For the text-containing cell, return its midpoint in (X, Y) coordinate format. 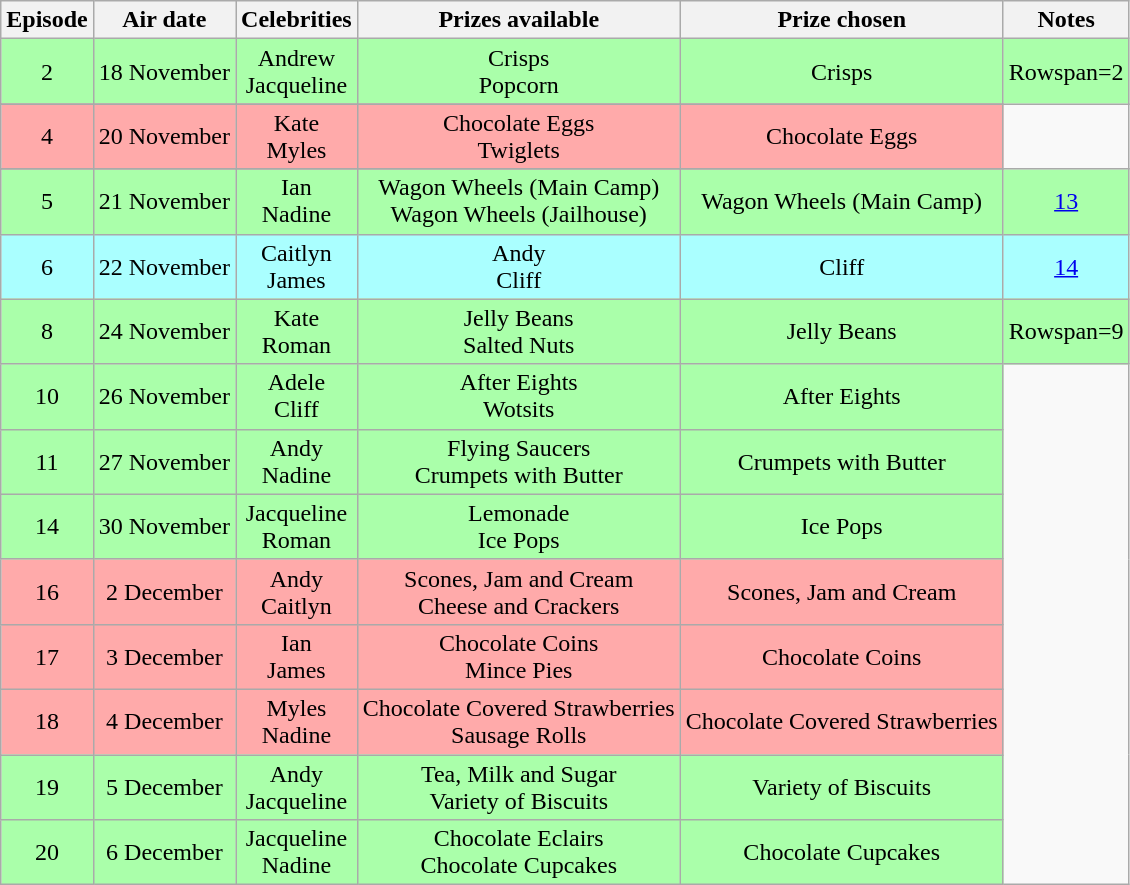
IanJames (297, 656)
26 November (164, 396)
Jelly BeansSalted Nuts (518, 332)
IanNadine (297, 202)
2 (47, 72)
3 December (164, 656)
Notes (1066, 20)
4 (47, 136)
10 (47, 396)
4 December (164, 722)
KateMyles (297, 136)
Cliff (842, 266)
13 (1066, 202)
Flying SaucersCrumpets with Butter (518, 462)
Ice Pops (842, 526)
After Eights (842, 396)
CrispsPopcorn (518, 72)
Crisps (842, 72)
Episode (47, 20)
Chocolate Cupcakes (842, 852)
20 November (164, 136)
27 November (164, 462)
20 (47, 852)
5 December (164, 786)
Wagon Wheels (Main Camp)Wagon Wheels (Jailhouse) (518, 202)
19 (47, 786)
21 November (164, 202)
AndyCaitlyn (297, 592)
Scones, Jam and Cream (842, 592)
KateRoman (297, 332)
Celebrities (297, 20)
30 November (164, 526)
Chocolate Coins (842, 656)
CaitlynJames (297, 266)
Wagon Wheels (Main Camp) (842, 202)
Chocolate Eggs (842, 136)
2 December (164, 592)
24 November (164, 332)
AdeleCliff (297, 396)
Tea, Milk and SugarVariety of Biscuits (518, 786)
6 December (164, 852)
Chocolate CoinsMince Pies (518, 656)
Prizes available (518, 20)
5 (47, 202)
8 (47, 332)
JacquelineRoman (297, 526)
JacquelineNadine (297, 852)
6 (47, 266)
LemonadeIce Pops (518, 526)
AndyCliff (518, 266)
Chocolate Covered Strawberries (842, 722)
Chocolate EclairsChocolate Cupcakes (518, 852)
Prize chosen (842, 20)
Jelly Beans (842, 332)
17 (47, 656)
Rowspan=2 (1066, 72)
MylesNadine (297, 722)
Variety of Biscuits (842, 786)
Crumpets with Butter (842, 462)
Chocolate EggsTwiglets (518, 136)
Chocolate Covered StrawberriesSausage Rolls (518, 722)
22 November (164, 266)
Scones, Jam and CreamCheese and Crackers (518, 592)
11 (47, 462)
Andy Nadine (297, 462)
18 (47, 722)
AndrewJacqueline (297, 72)
Air date (164, 20)
16 (47, 592)
18 November (164, 72)
AndyJacqueline (297, 786)
After EightsWotsits (518, 396)
Rowspan=9 (1066, 332)
